Pinpoint the cell where the given text exists, returning its (x, y) midpoint coordinate. 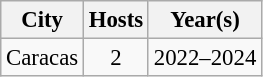
City (42, 20)
Caracas (42, 58)
2022–2024 (204, 58)
2 (116, 58)
Hosts (116, 20)
Year(s) (204, 20)
